Determine the [x, y] coordinate at the center of the cell enclosing the given text.  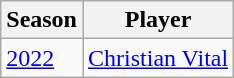
2022 [42, 58]
Christian Vital [158, 58]
Player [158, 20]
Season [42, 20]
